Capture the cell that displays the provided text and extract its [x, y] central coordinate. 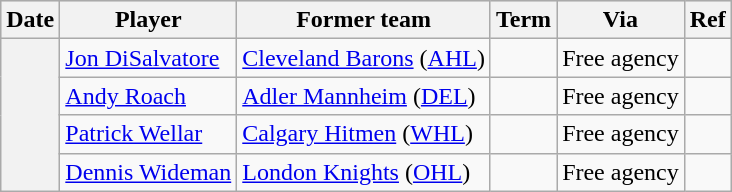
Cleveland Barons (AHL) [364, 58]
Patrick Wellar [148, 134]
Dennis Wideman [148, 172]
Jon DiSalvatore [148, 58]
Ref [708, 20]
Adler Mannheim (DEL) [364, 96]
Date [30, 20]
Andy Roach [148, 96]
London Knights (OHL) [364, 172]
Former team [364, 20]
Term [523, 20]
Player [148, 20]
Via [621, 20]
Calgary Hitmen (WHL) [364, 134]
